Output the [x, y] coordinate of the center of the cell containing the given text.  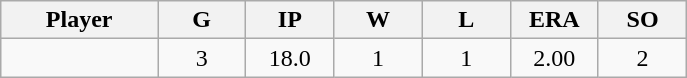
2 [642, 58]
IP [290, 20]
W [378, 20]
Player [80, 20]
2.00 [554, 58]
18.0 [290, 58]
ERA [554, 20]
SO [642, 20]
L [466, 20]
G [202, 20]
3 [202, 58]
